Output the [x, y] coordinate of the center of the cell containing the given text.  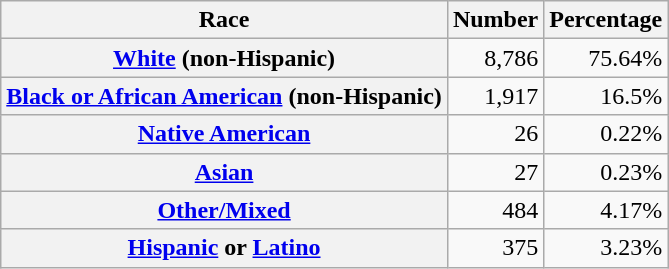
484 [495, 210]
Other/Mixed [224, 210]
16.5% [606, 96]
Black or African American (non-Hispanic) [224, 96]
1,917 [495, 96]
26 [495, 134]
0.23% [606, 172]
Percentage [606, 20]
Native American [224, 134]
375 [495, 248]
27 [495, 172]
3.23% [606, 248]
Asian [224, 172]
4.17% [606, 210]
0.22% [606, 134]
Race [224, 20]
Hispanic or Latino [224, 248]
Number [495, 20]
75.64% [606, 58]
8,786 [495, 58]
White (non-Hispanic) [224, 58]
